Identify which cell holds the provided text, then report its (X, Y) central coordinate. 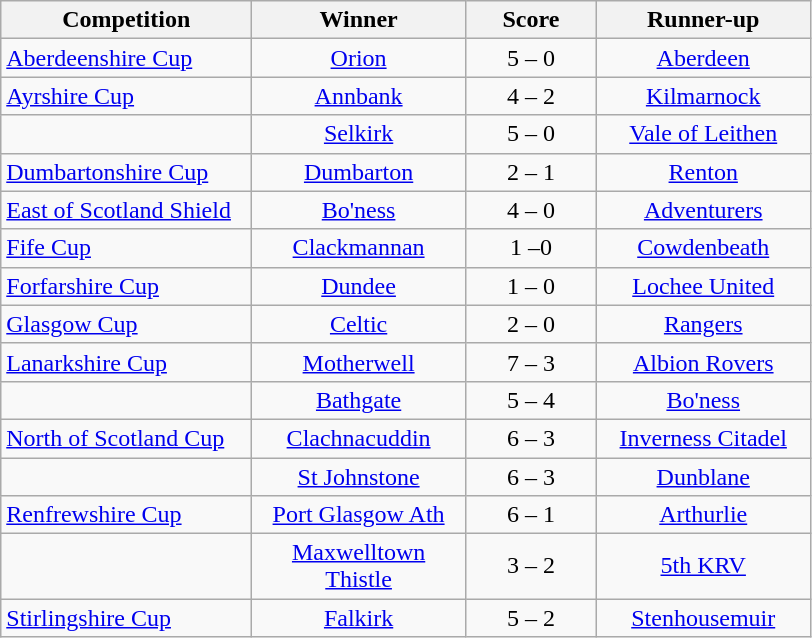
Clachnacuddin (359, 438)
Forfarshire Cup (126, 286)
Inverness Citadel (703, 438)
5 – 4 (530, 400)
4 – 2 (530, 96)
Runner-up (703, 20)
Selkirk (359, 134)
Annbank (359, 96)
Albion Rovers (703, 362)
Competition (126, 20)
Winner (359, 20)
4 – 0 (530, 210)
Dundee (359, 286)
3 – 2 (530, 566)
Maxwelltown Thistle (359, 566)
Orion (359, 58)
Renfrewshire Cup (126, 515)
North of Scotland Cup (126, 438)
2 – 1 (530, 172)
5 – 2 (530, 618)
Dumbartonshire Cup (126, 172)
Score (530, 20)
7 – 3 (530, 362)
Celtic (359, 324)
Adventurers (703, 210)
Port Glasgow Ath (359, 515)
2 – 0 (530, 324)
Cowdenbeath (703, 248)
5th KRV (703, 566)
Fife Cup (126, 248)
1 –0 (530, 248)
Falkirk (359, 618)
6 – 1 (530, 515)
East of Scotland Shield (126, 210)
Dumbarton (359, 172)
Glasgow Cup (126, 324)
Renton (703, 172)
Lanarkshire Cup (126, 362)
Rangers (703, 324)
Motherwell (359, 362)
Ayrshire Cup (126, 96)
1 – 0 (530, 286)
Stenhousemuir (703, 618)
Arthurlie (703, 515)
Aberdeen (703, 58)
Bathgate (359, 400)
Vale of Leithen (703, 134)
St Johnstone (359, 477)
Aberdeenshire Cup (126, 58)
Dunblane (703, 477)
Stirlingshire Cup (126, 618)
Clackmannan (359, 248)
Kilmarnock (703, 96)
Lochee United (703, 286)
